Extract the (X, Y) coordinate from the center of the cell holding the provided text.  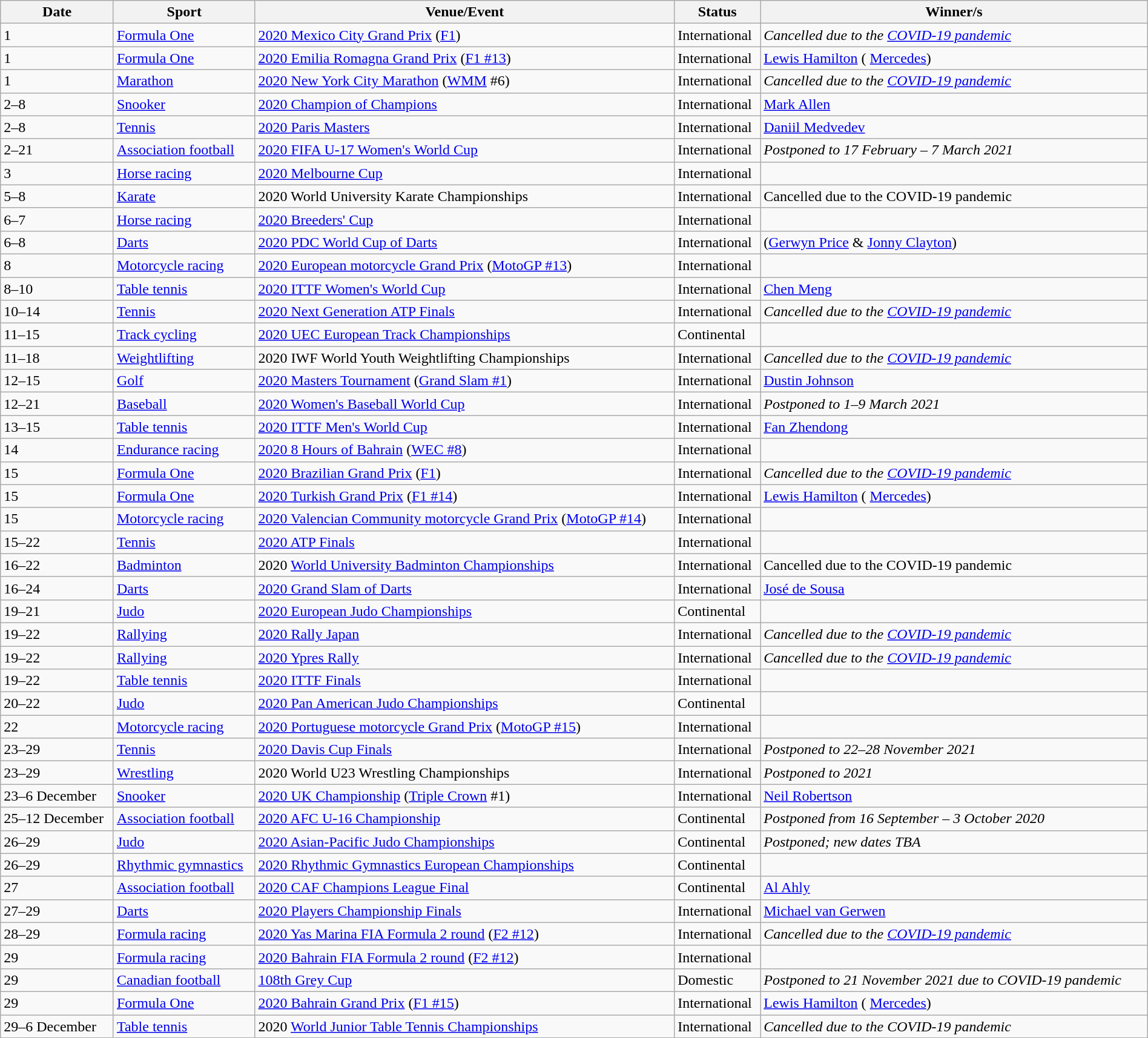
2020 Davis Cup Finals (465, 750)
2020 Turkish Grand Prix (F1 #14) (465, 496)
8 (57, 265)
2020 European motorcycle Grand Prix (MotoGP #13) (465, 265)
Postponed to 21 November 2021 due to COVID-19 pandemic (954, 980)
2020 World University Karate Championships (465, 196)
2020 World U23 Wrestling Championships (465, 773)
Michael van Gerwen (954, 911)
Status (717, 12)
8–10 (57, 289)
12–15 (57, 381)
2020 UK Championship (Triple Crown #1) (465, 796)
Rhythmic gymnastics (184, 865)
Sport (184, 12)
Postponed to 1–9 March 2021 (954, 404)
2020 ITTF Finals (465, 681)
2020 CAF Champions League Final (465, 888)
2020 Women's Baseball World Cup (465, 404)
Winner/s (954, 12)
Weightlifting (184, 358)
2020 ITTF Men's World Cup (465, 427)
3 (57, 173)
27 (57, 888)
2020 Brazilian Grand Prix (F1) (465, 473)
2020 AFC U-16 Championship (465, 819)
2020 Next Generation ATP Finals (465, 312)
28–29 (57, 934)
Chen Meng (954, 289)
2020 PDC World Cup of Darts (465, 242)
Canadian football (184, 980)
2020 Mexico City Grand Prix (F1) (465, 35)
Wrestling (184, 773)
2020 Rally Japan (465, 634)
Marathon (184, 81)
2020 Rhythmic Gymnastics European Championships (465, 865)
25–12 December (57, 819)
2020 Masters Tournament (Grand Slam #1) (465, 381)
Baseball (184, 404)
2020 Breeders' Cup (465, 219)
2020 Players Championship Finals (465, 911)
23–6 December (57, 796)
Neil Robertson (954, 796)
2020 European Judo Championships (465, 611)
2020 FIFA U-17 Women's World Cup (465, 150)
2020 Paris Masters (465, 127)
2020 World Junior Table Tennis Championships (465, 1026)
Endurance racing (184, 450)
2020 Grand Slam of Darts (465, 588)
2020 Asian-Pacific Judo Championships (465, 842)
5–8 (57, 196)
Postponed to 22–28 November 2021 (954, 750)
2020 World University Badminton Championships (465, 565)
2020 Portuguese motorcycle Grand Prix (MotoGP #15) (465, 727)
Daniil Medvedev (954, 127)
2020 IWF World Youth Weightlifting Championships (465, 358)
Date (57, 12)
Karate (184, 196)
2020 ITTF Women's World Cup (465, 289)
Postponed; new dates TBA (954, 842)
Golf (184, 381)
2020 Pan American Judo Championships (465, 704)
Badminton (184, 565)
Fan Zhendong (954, 427)
Domestic (717, 980)
2020 Ypres Rally (465, 657)
6–7 (57, 219)
José de Sousa (954, 588)
2020 Valencian Community motorcycle Grand Prix (MotoGP #14) (465, 519)
19–21 (57, 611)
15–22 (57, 542)
Mark Allen (954, 104)
29–6 December (57, 1026)
2020 Yas Marina FIA Formula 2 round (F2 #12) (465, 934)
16–22 (57, 565)
2020 UEC European Track Championships (465, 335)
Venue/Event (465, 12)
Dustin Johnson (954, 381)
Postponed to 2021 (954, 773)
13–15 (57, 427)
2020 Melbourne Cup (465, 173)
2020 ATP Finals (465, 542)
6–8 (57, 242)
2020 Bahrain FIA Formula 2 round (F2 #12) (465, 957)
16–24 (57, 588)
11–18 (57, 358)
2020 8 Hours of Bahrain (WEC #8) (465, 450)
2020 Emilia Romagna Grand Prix (F1 #13) (465, 58)
Track cycling (184, 335)
2020 New York City Marathon (WMM #6) (465, 81)
(Gerwyn Price & Jonny Clayton) (954, 242)
11–15 (57, 335)
14 (57, 450)
2020 Champion of Champions (465, 104)
20–22 (57, 704)
27–29 (57, 911)
2020 Bahrain Grand Prix (F1 #15) (465, 1003)
2–21 (57, 150)
Postponed from 16 September – 3 October 2020 (954, 819)
12–21 (57, 404)
10–14 (57, 312)
Postponed to 17 February – 7 March 2021 (954, 150)
22 (57, 727)
108th Grey Cup (465, 980)
Al Ahly (954, 888)
